Capture the cell that displays the provided text and extract its (X, Y) central coordinate. 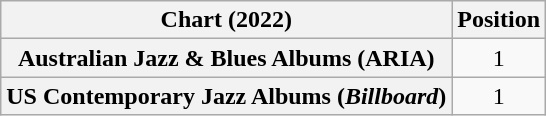
Position (499, 20)
Australian Jazz & Blues Albums (ARIA) (226, 58)
Chart (2022) (226, 20)
US Contemporary Jazz Albums (Billboard) (226, 96)
